For the text-containing cell, return its midpoint in (X, Y) coordinate format. 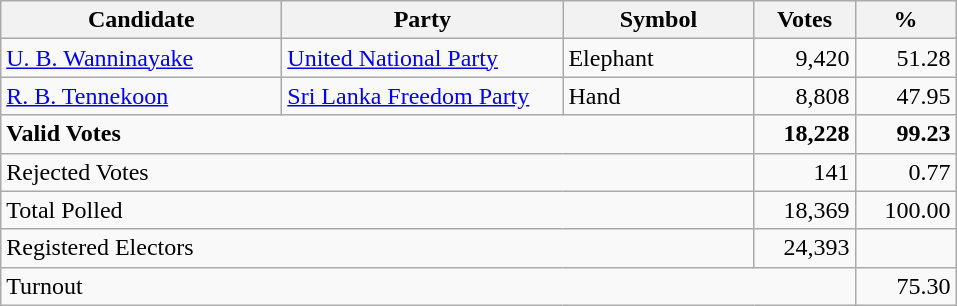
Symbol (658, 20)
Elephant (658, 58)
99.23 (906, 134)
75.30 (906, 286)
24,393 (804, 248)
18,369 (804, 210)
100.00 (906, 210)
51.28 (906, 58)
Hand (658, 96)
Sri Lanka Freedom Party (422, 96)
8,808 (804, 96)
47.95 (906, 96)
Party (422, 20)
Candidate (142, 20)
Votes (804, 20)
18,228 (804, 134)
Valid Votes (378, 134)
Registered Electors (378, 248)
9,420 (804, 58)
Turnout (428, 286)
0.77 (906, 172)
U. B. Wanninayake (142, 58)
R. B. Tennekoon (142, 96)
Total Polled (378, 210)
% (906, 20)
141 (804, 172)
Rejected Votes (378, 172)
United National Party (422, 58)
